From the cell containing the given text, extract its center point as (x, y) coordinate. 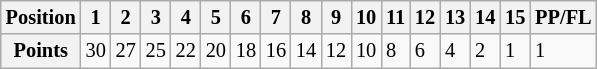
11 (396, 17)
30 (96, 51)
5 (216, 17)
27 (126, 51)
7 (276, 17)
18 (246, 51)
Position (41, 17)
16 (276, 51)
20 (216, 51)
15 (515, 17)
25 (156, 51)
9 (336, 17)
Points (41, 51)
22 (186, 51)
3 (156, 17)
13 (455, 17)
PP/FL (563, 17)
